Locate the cell with the specified text and output its [x, y] center coordinate. 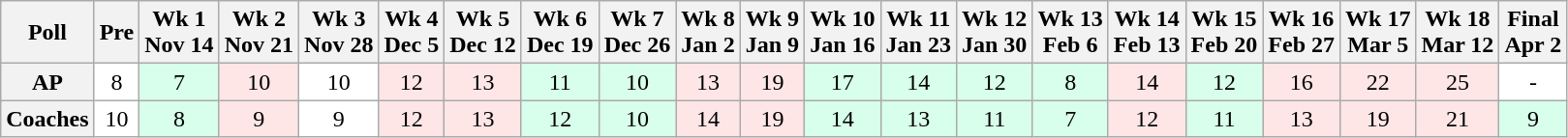
21 [1458, 119]
Wk 11 Jan 23 [918, 33]
AP [47, 82]
Poll [47, 33]
22 [1378, 82]
Wk 7 Dec 26 [637, 33]
Wk 6 Dec 19 [560, 33]
25 [1458, 82]
Wk 1 Nov 14 [179, 33]
Wk 8 Jan 2 [708, 33]
Final Apr 2 [1533, 33]
Wk 18 Mar 12 [1458, 33]
Wk 12 Jan 30 [994, 33]
Wk 3 Nov 28 [339, 33]
Wk 2 Nov 21 [259, 33]
Wk 17 Mar 5 [1378, 33]
Wk 13 Feb 6 [1070, 33]
Wk 16 Feb 27 [1302, 33]
17 [843, 82]
Wk 4 Dec 5 [412, 33]
- [1533, 82]
Wk 10 Jan 16 [843, 33]
Wk 15 Feb 20 [1224, 33]
Wk 14 Feb 13 [1147, 33]
Pre [116, 33]
16 [1302, 82]
Coaches [47, 119]
Wk 9 Jan 9 [772, 33]
Wk 5 Dec 12 [483, 33]
